For the text-containing cell, return its midpoint in (X, Y) coordinate format. 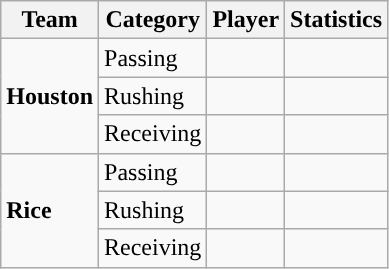
Statistics (336, 20)
Houston (50, 96)
Team (50, 20)
Rice (50, 210)
Player (246, 20)
Category (153, 20)
